For the text-containing cell, return its midpoint in (x, y) coordinate format. 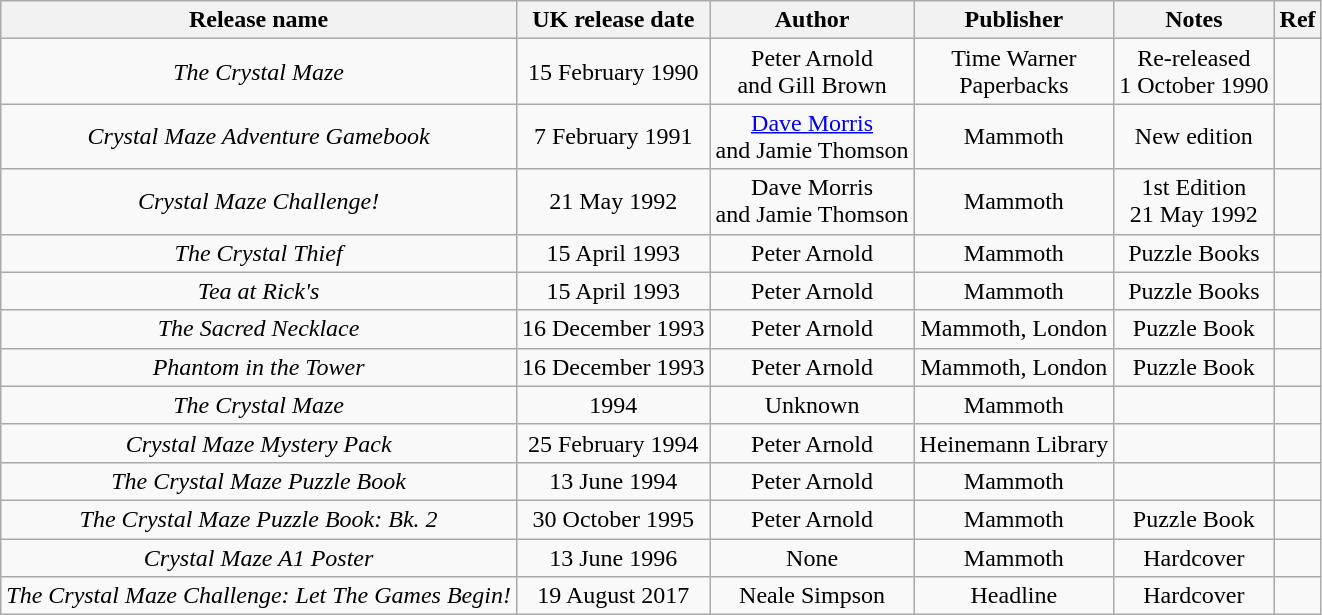
Crystal Maze Challenge! (259, 202)
The Crystal Maze Puzzle Book: Bk. 2 (259, 519)
15 February 1990 (613, 72)
Neale Simpson (812, 596)
The Sacred Necklace (259, 329)
Unknown (812, 405)
13 June 1996 (613, 557)
Publisher (1014, 20)
Ref (1298, 20)
Peter Arnold and Gill Brown (812, 72)
21 May 1992 (613, 202)
Headline (1014, 596)
Crystal Maze Mystery Pack (259, 443)
13 June 1994 (613, 481)
The Crystal Thief (259, 253)
None (812, 557)
Release name (259, 20)
25 February 1994 (613, 443)
Tea at Rick's (259, 291)
Heinemann Library (1014, 443)
The Crystal Maze Puzzle Book (259, 481)
Phantom in the Tower (259, 367)
Notes (1194, 20)
7 February 1991 (613, 136)
19 August 2017 (613, 596)
Re-released 1 October 1990 (1194, 72)
UK release date (613, 20)
Crystal Maze A1 Poster (259, 557)
Crystal Maze Adventure Gamebook (259, 136)
1st Edition 21 May 1992 (1194, 202)
New edition (1194, 136)
30 October 1995 (613, 519)
The Crystal Maze Challenge: Let The Games Begin! (259, 596)
1994 (613, 405)
Time Warner Paperbacks (1014, 72)
Author (812, 20)
